Detect which cell encompasses the target text, then output its (X, Y) center coordinate. 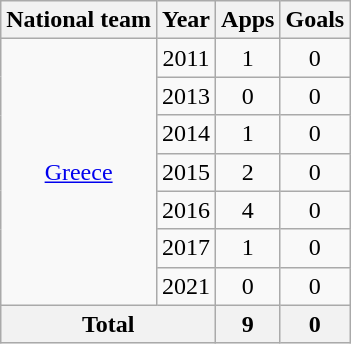
Total (108, 324)
2017 (186, 248)
2015 (186, 172)
Greece (79, 172)
2021 (186, 286)
2014 (186, 134)
Apps (248, 20)
4 (248, 210)
National team (79, 20)
2 (248, 172)
9 (248, 324)
Goals (315, 20)
2016 (186, 210)
2011 (186, 58)
2013 (186, 96)
Year (186, 20)
